Pinpoint the cell where the given text exists, returning its [X, Y] midpoint coordinate. 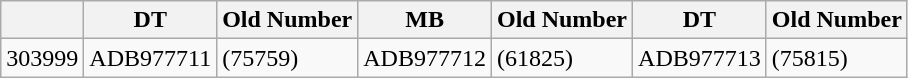
MB [425, 20]
(61825) [562, 58]
(75759) [288, 58]
ADB977713 [700, 58]
ADB977712 [425, 58]
(75815) [836, 58]
ADB977711 [150, 58]
303999 [42, 58]
